Provide the (X, Y) coordinate of the cell's center where the given text is located.  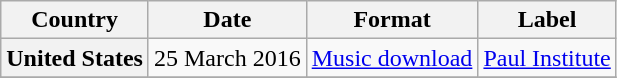
25 March 2016 (227, 58)
Paul Institute (547, 58)
Date (227, 20)
Music download (392, 58)
Label (547, 20)
Country (75, 20)
Format (392, 20)
United States (75, 58)
